Provide the (X, Y) coordinate of the cell's center where the given text is located.  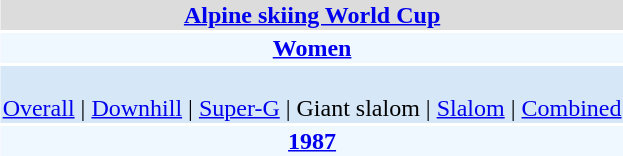
1987 (312, 141)
Overall | Downhill | Super-G | Giant slalom | Slalom | Combined (312, 94)
Women (312, 48)
Alpine skiing World Cup (312, 15)
